Identify which cell holds the provided text, then report its [X, Y] central coordinate. 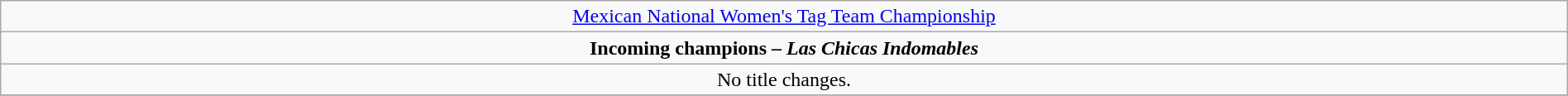
Incoming champions – Las Chicas Indomables [784, 48]
No title changes. [784, 79]
Mexican National Women's Tag Team Championship [784, 17]
